Locate the cell with the specified text and output its [X, Y] center coordinate. 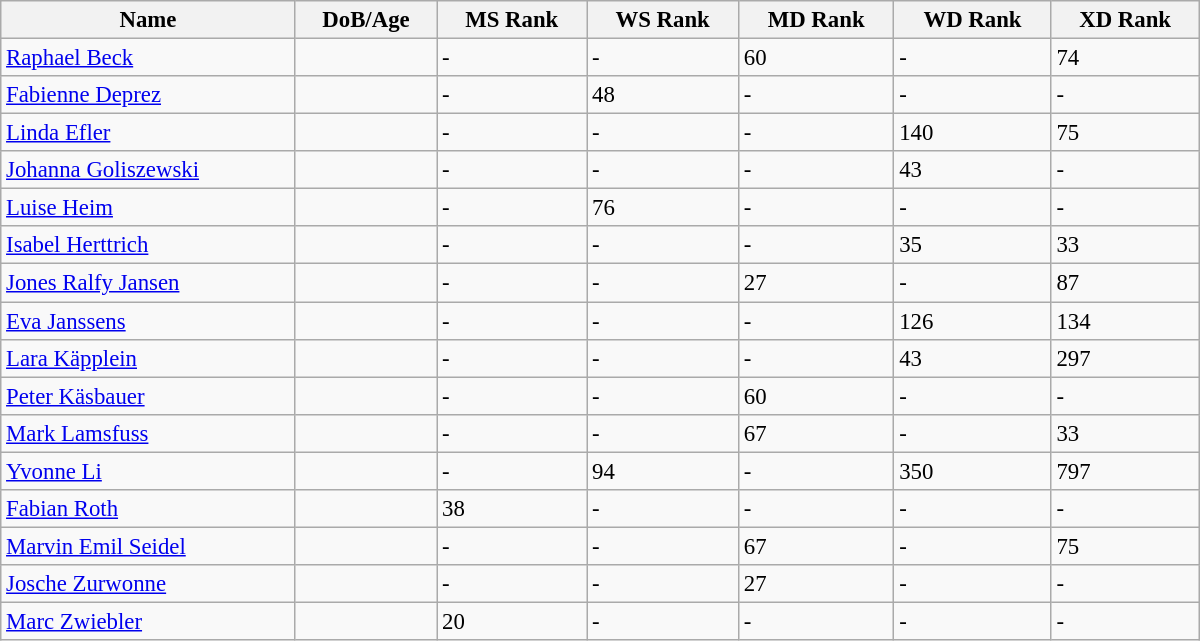
WD Rank [972, 20]
134 [1125, 321]
XD Rank [1125, 20]
Peter Käsbauer [148, 396]
Fabienne Deprez [148, 95]
MD Rank [816, 20]
DoB/Age [366, 20]
WS Rank [663, 20]
48 [663, 95]
35 [972, 245]
20 [512, 621]
Mark Lamsfuss [148, 433]
Jones Ralfy Jansen [148, 283]
Lara Käpplein [148, 358]
Johanna Goliszewski [148, 170]
797 [1125, 471]
Eva Janssens [148, 321]
Marc Zwiebler [148, 621]
94 [663, 471]
Name [148, 20]
87 [1125, 283]
297 [1125, 358]
MS Rank [512, 20]
Fabian Roth [148, 509]
Raphael Beck [148, 58]
126 [972, 321]
Marvin Emil Seidel [148, 546]
Luise Heim [148, 208]
350 [972, 471]
Isabel Herttrich [148, 245]
38 [512, 509]
Yvonne Li [148, 471]
Josche Zurwonne [148, 584]
Linda Efler [148, 133]
140 [972, 133]
76 [663, 208]
74 [1125, 58]
